Return the (X, Y) coordinate for the center point of the cell that contains the specified text.  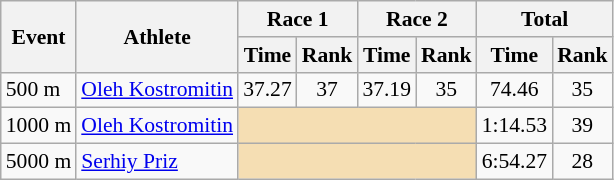
74.46 (514, 90)
37.27 (268, 90)
39 (582, 126)
37.19 (386, 90)
5000 m (38, 162)
6:54.27 (514, 162)
Event (38, 36)
Total (545, 19)
Race 1 (298, 19)
Athlete (157, 36)
Serhiy Priz (157, 162)
1000 m (38, 126)
Race 2 (416, 19)
37 (328, 90)
1:14.53 (514, 126)
28 (582, 162)
500 m (38, 90)
